Scan for the cell matching the given text and deliver its (x, y) coordinate at center. 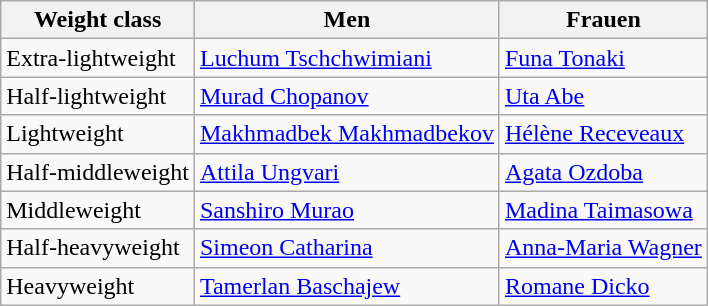
Middleweight (98, 210)
Makhmadbek Makhmadbekov (346, 134)
Half-heavyweight (98, 248)
Heavyweight (98, 286)
Frauen (603, 20)
Half-middleweight (98, 172)
Sanshiro Murao (346, 210)
Lightweight (98, 134)
Extra-lightweight (98, 58)
Agata Ozdoba (603, 172)
Hélène Receveaux (603, 134)
Attila Ungvari (346, 172)
Uta Abe (603, 96)
Romane Dicko (603, 286)
Funa Tonaki (603, 58)
Simeon Catharina (346, 248)
Half-lightweight (98, 96)
Madina Taimasowa (603, 210)
Murad Chopanov (346, 96)
Luchum Tschchwimiani (346, 58)
Tamerlan Baschajew (346, 286)
Weight class (98, 20)
Men (346, 20)
Anna-Maria Wagner (603, 248)
